For the text-containing cell, return its midpoint in [X, Y] coordinate format. 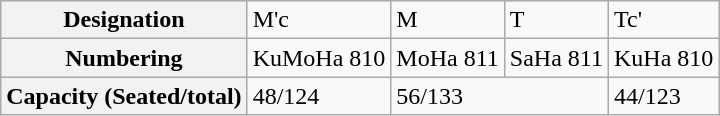
Numbering [124, 58]
M [448, 20]
56/133 [500, 96]
44/123 [663, 96]
MoHa 811 [448, 58]
Capacity (Seated/total) [124, 96]
KuMoHa 810 [319, 58]
48/124 [319, 96]
KuHa 810 [663, 58]
T [556, 20]
Designation [124, 20]
SaHa 811 [556, 58]
Tc' [663, 20]
M'c [319, 20]
